Scan for the cell matching the given text and deliver its [x, y] coordinate at center. 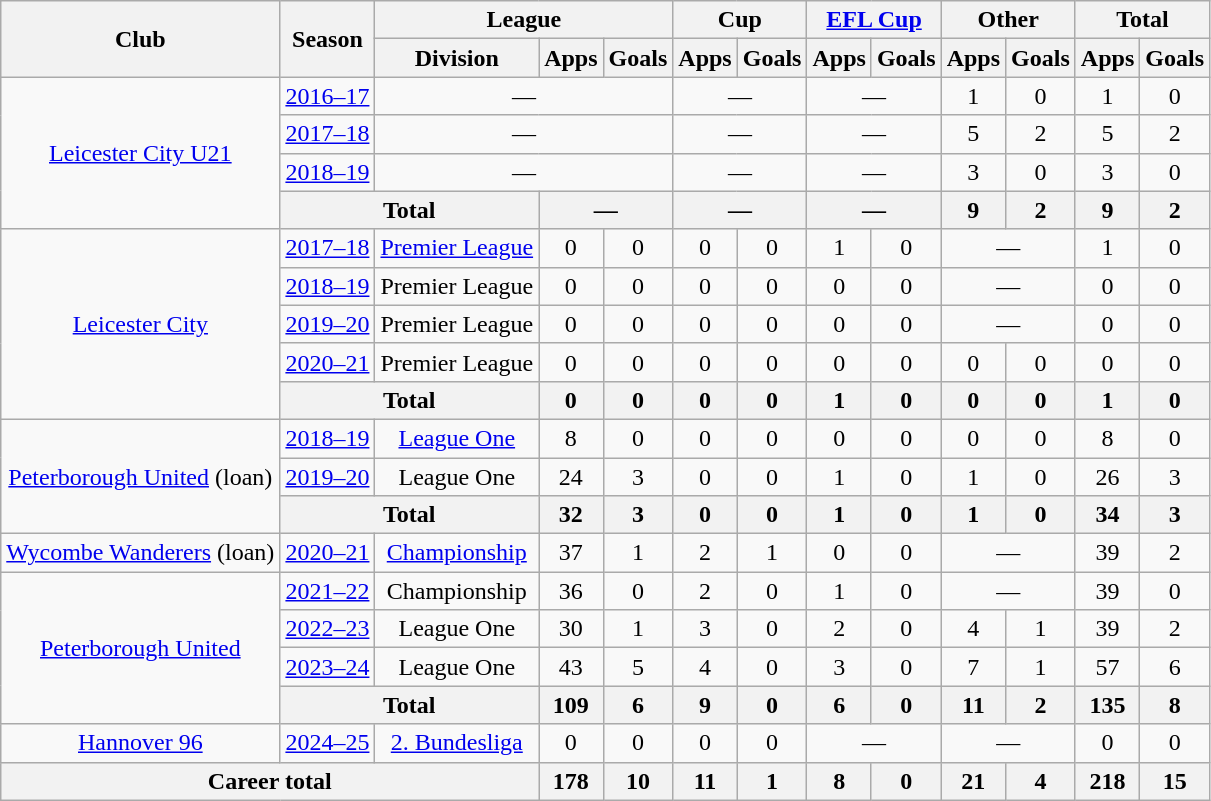
34 [1107, 515]
Season [328, 39]
135 [1107, 705]
Peterborough United (loan) [140, 476]
10 [638, 781]
2023–24 [328, 667]
37 [571, 553]
57 [1107, 667]
15 [1175, 781]
36 [571, 591]
2021–22 [328, 591]
26 [1107, 477]
2024–25 [328, 743]
Cup [740, 20]
24 [571, 477]
30 [571, 629]
Career total [270, 781]
32 [571, 515]
Hannover 96 [140, 743]
Leicester City [140, 324]
7 [973, 667]
2022–23 [328, 629]
Division [457, 58]
178 [571, 781]
League [524, 20]
Other [1008, 20]
2016–17 [328, 96]
Peterborough United [140, 648]
Wycombe Wanderers (loan) [140, 553]
21 [973, 781]
2. Bundesliga [457, 743]
109 [571, 705]
Club [140, 39]
218 [1107, 781]
43 [571, 667]
EFL Cup [874, 20]
Leicester City U21 [140, 153]
